Provide the [x, y] coordinate of the cell's center where the given text is located.  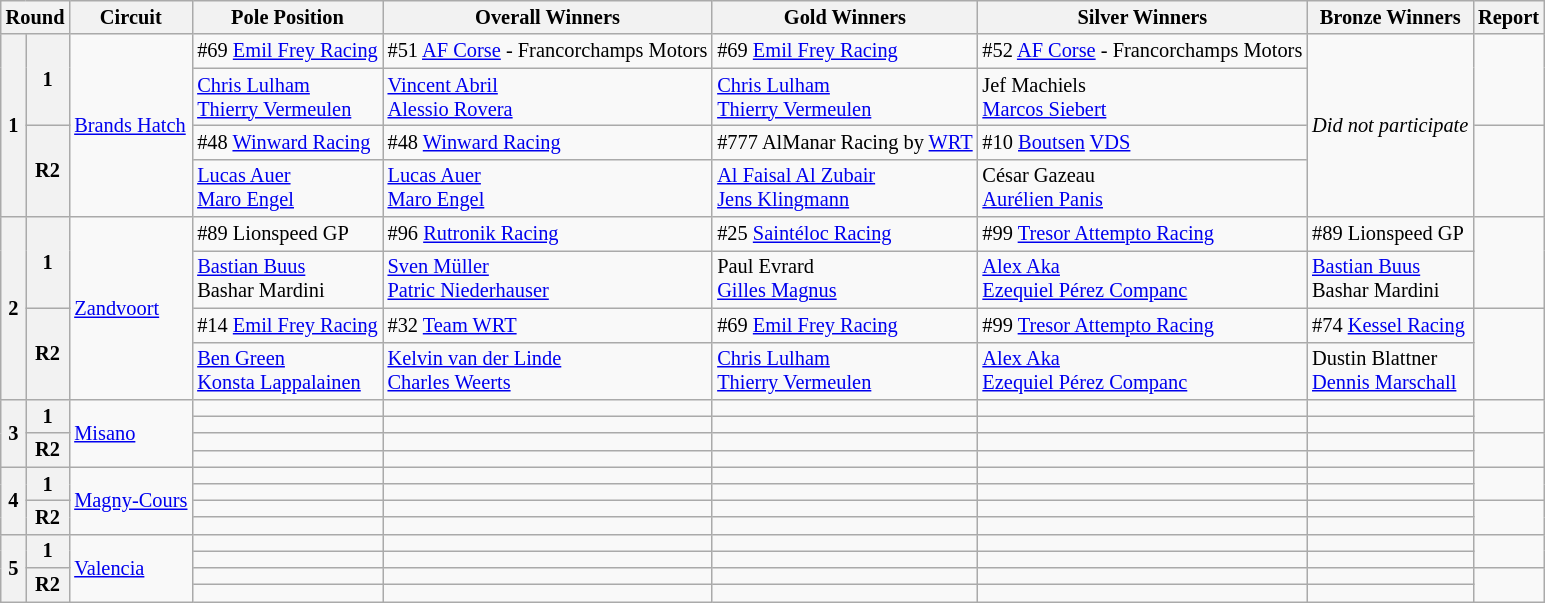
Misano [130, 432]
#52 AF Corse - Francorchamps Motors [1143, 51]
#74 Kessel Racing [1390, 325]
Brands Hatch [130, 126]
Dustin Blattner Dennis Marschall [1390, 371]
Magny-Cours [130, 500]
Ben Green Konsta Lappalainen [287, 371]
Kelvin van der Linde Charles Weerts [548, 371]
#777 AlManar Racing by WRT [844, 142]
3 [14, 432]
Gold Winners [844, 17]
Pole Position [287, 17]
#96 Rutronik Racing [548, 234]
Valencia [130, 568]
Al Faisal Al Zubair Jens Klingmann [844, 188]
Jef Machiels Marcos Siebert [1143, 97]
Zandvoort [130, 308]
Report [1508, 17]
2 [14, 308]
César Gazeau Aurélien Panis [1143, 188]
#51 AF Corse - Francorchamps Motors [548, 51]
#14 Emil Frey Racing [287, 325]
Silver Winners [1143, 17]
Paul Evrard Gilles Magnus [844, 279]
Overall Winners [548, 17]
#10 Boutsen VDS [1143, 142]
4 [14, 500]
Did not participate [1390, 126]
Bronze Winners [1390, 17]
Circuit [130, 17]
Vincent Abril Alessio Rovera [548, 97]
#25 Saintéloc Racing [844, 234]
5 [14, 568]
Sven Müller Patric Niederhauser [548, 279]
#32 Team WRT [548, 325]
Round [36, 17]
